Return the (X, Y) coordinate for the center point of the cell that contains the specified text.  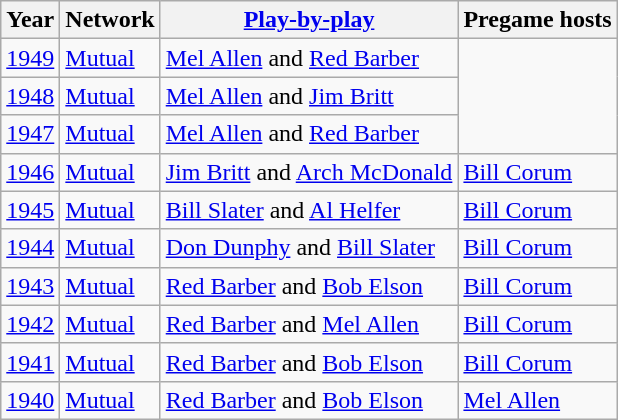
Year (30, 20)
Pregame hosts (538, 20)
Jim Britt and Arch McDonald (309, 172)
Play-by-play (309, 20)
Don Dunphy and Bill Slater (309, 248)
1941 (30, 362)
Network (110, 20)
1944 (30, 248)
Red Barber and Mel Allen (309, 324)
1948 (30, 96)
1945 (30, 210)
Bill Slater and Al Helfer (309, 210)
1943 (30, 286)
1942 (30, 324)
1947 (30, 134)
1949 (30, 58)
1940 (30, 400)
Mel Allen (538, 400)
1946 (30, 172)
Mel Allen and Jim Britt (309, 96)
